Locate the cell with the specified text and output its [X, Y] center coordinate. 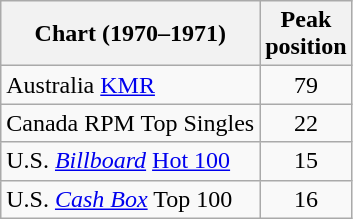
22 [306, 123]
U.S. Cash Box Top 100 [130, 199]
Peakposition [306, 34]
U.S. Billboard Hot 100 [130, 161]
79 [306, 85]
Chart (1970–1971) [130, 34]
Australia KMR [130, 85]
16 [306, 199]
Canada RPM Top Singles [130, 123]
15 [306, 161]
